Output the (X, Y) coordinate of the center of the cell containing the given text.  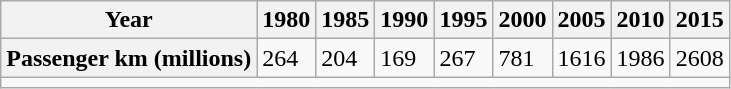
1616 (582, 58)
2005 (582, 20)
1995 (464, 20)
1986 (640, 58)
267 (464, 58)
1985 (346, 20)
169 (404, 58)
204 (346, 58)
2608 (700, 58)
2015 (700, 20)
Passenger km (millions) (129, 58)
2000 (522, 20)
781 (522, 58)
1990 (404, 20)
264 (286, 58)
2010 (640, 20)
1980 (286, 20)
Year (129, 20)
